Detect which cell encompasses the target text, then output its (x, y) center coordinate. 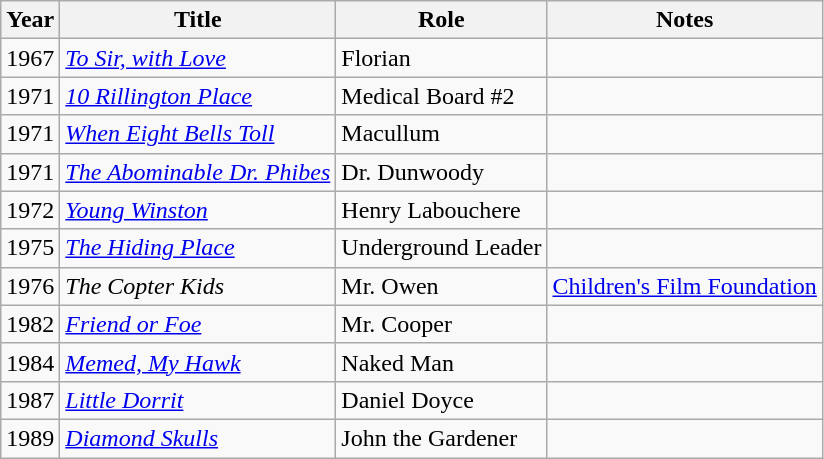
1975 (30, 248)
The Abominable Dr. Phibes (198, 172)
When Eight Bells Toll (198, 134)
Friend or Foe (198, 324)
John the Gardener (442, 438)
Henry Labouchere (442, 210)
Year (30, 20)
1976 (30, 286)
Mr. Owen (442, 286)
Underground Leader (442, 248)
Medical Board #2 (442, 96)
1984 (30, 362)
Mr. Cooper (442, 324)
Florian (442, 58)
Macullum (442, 134)
Diamond Skulls (198, 438)
Naked Man (442, 362)
The Hiding Place (198, 248)
Young Winston (198, 210)
Little Dorrit (198, 400)
To Sir, with Love (198, 58)
Daniel Doyce (442, 400)
1982 (30, 324)
1989 (30, 438)
Memed, My Hawk (198, 362)
The Copter Kids (198, 286)
1967 (30, 58)
Notes (684, 20)
1972 (30, 210)
Dr. Dunwoody (442, 172)
Role (442, 20)
1987 (30, 400)
Children's Film Foundation (684, 286)
10 Rillington Place (198, 96)
Title (198, 20)
